Find where the given text appears and provide that cell's center as (X, Y) coordinate. 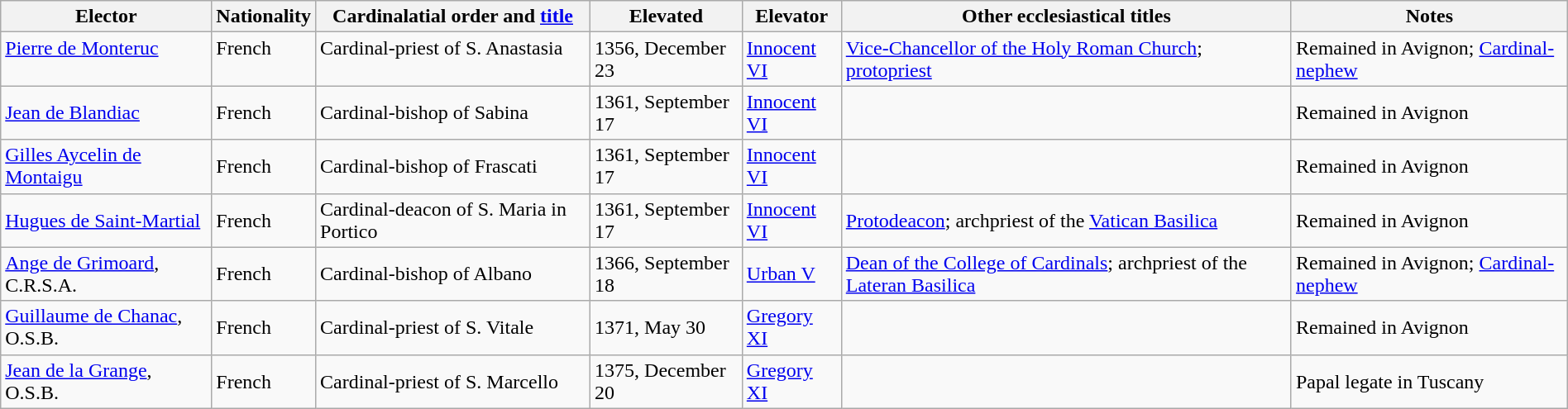
Cardinal-deacon of S. Maria in Portico (453, 220)
Guillaume de Chanac, O.S.B. (106, 327)
Cardinal-bishop of Sabina (453, 112)
Cardinal-priest of S. Vitale (453, 327)
1356, December 23 (667, 59)
Cardinal-bishop of Frascati (453, 167)
Gilles Aycelin de Montaigu (106, 167)
1371, May 30 (667, 327)
Ange de Grimoard, C.R.S.A. (106, 274)
Protodeacon; archpriest of the Vatican Basilica (1066, 220)
Elevator (791, 17)
Papal legate in Tuscany (1429, 382)
Jean de Blandiac (106, 112)
Cardinal-priest of S. Anastasia (453, 59)
1375, December 20 (667, 382)
Elector (106, 17)
Vice-Chancellor of the Holy Roman Church; protopriest (1066, 59)
Urban V (791, 274)
Elevated (667, 17)
Hugues de Saint-Martial (106, 220)
Notes (1429, 17)
Nationality (264, 17)
Cardinal-bishop of Albano (453, 274)
Dean of the College of Cardinals; archpriest of the Lateran Basilica (1066, 274)
1366, September 18 (667, 274)
Cardinalatial order and title (453, 17)
Cardinal-priest of S. Marcello (453, 382)
Pierre de Monteruc (106, 59)
Other ecclesiastical titles (1066, 17)
Jean de la Grange, O.S.B. (106, 382)
